Scan for the cell matching the given text and deliver its [x, y] coordinate at center. 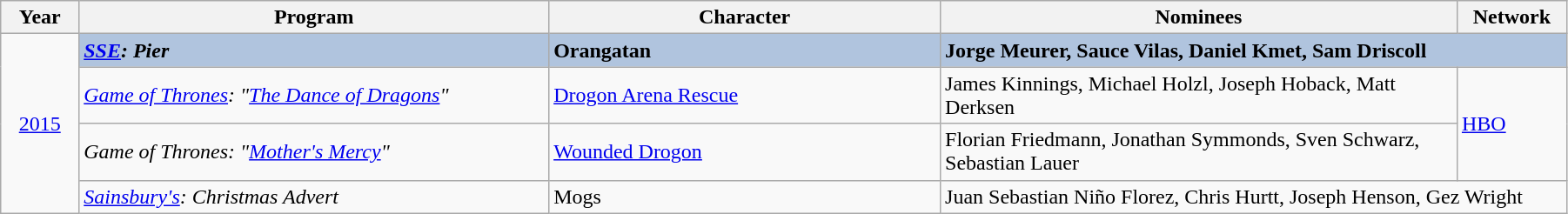
Game of Thrones: "Mother's Mercy" [314, 151]
Nominees [1199, 17]
Year [40, 17]
HBO [1511, 124]
Character [745, 17]
Florian Friedmann, Jonathan Symmonds, Sven Schwarz, Sebastian Lauer [1199, 151]
Game of Thrones: "The Dance of Dragons" [314, 96]
Sainsbury's: Christmas Advert [314, 197]
Mogs [745, 197]
Orangatan [745, 50]
Jorge Meurer, Sauce Vilas, Daniel Kmet, Sam Driscoll [1254, 50]
Juan Sebastian Niño Florez, Chris Hurtt, Joseph Henson, Gez Wright [1254, 197]
Network [1511, 17]
Wounded Drogon [745, 151]
James Kinnings, Michael Holzl, Joseph Hoback, Matt Derksen [1199, 96]
Drogon Arena Rescue [745, 96]
2015 [40, 124]
SSE: Pier [314, 50]
Program [314, 17]
